Determine the [X, Y] coordinate at the center of the cell enclosing the given text.  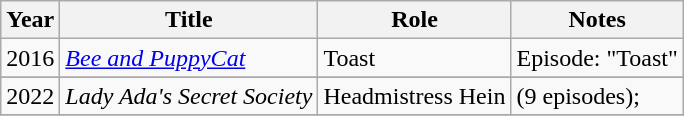
Episode: "Toast" [597, 58]
Year [30, 20]
Headmistress Hein [414, 96]
Bee and PuppyCat [189, 58]
2016 [30, 58]
Role [414, 20]
(9 episodes); [597, 96]
Title [189, 20]
Toast [414, 58]
2022 [30, 96]
Notes [597, 20]
Lady Ada's Secret Society [189, 96]
